Identify which cell holds the provided text, then report its [X, Y] central coordinate. 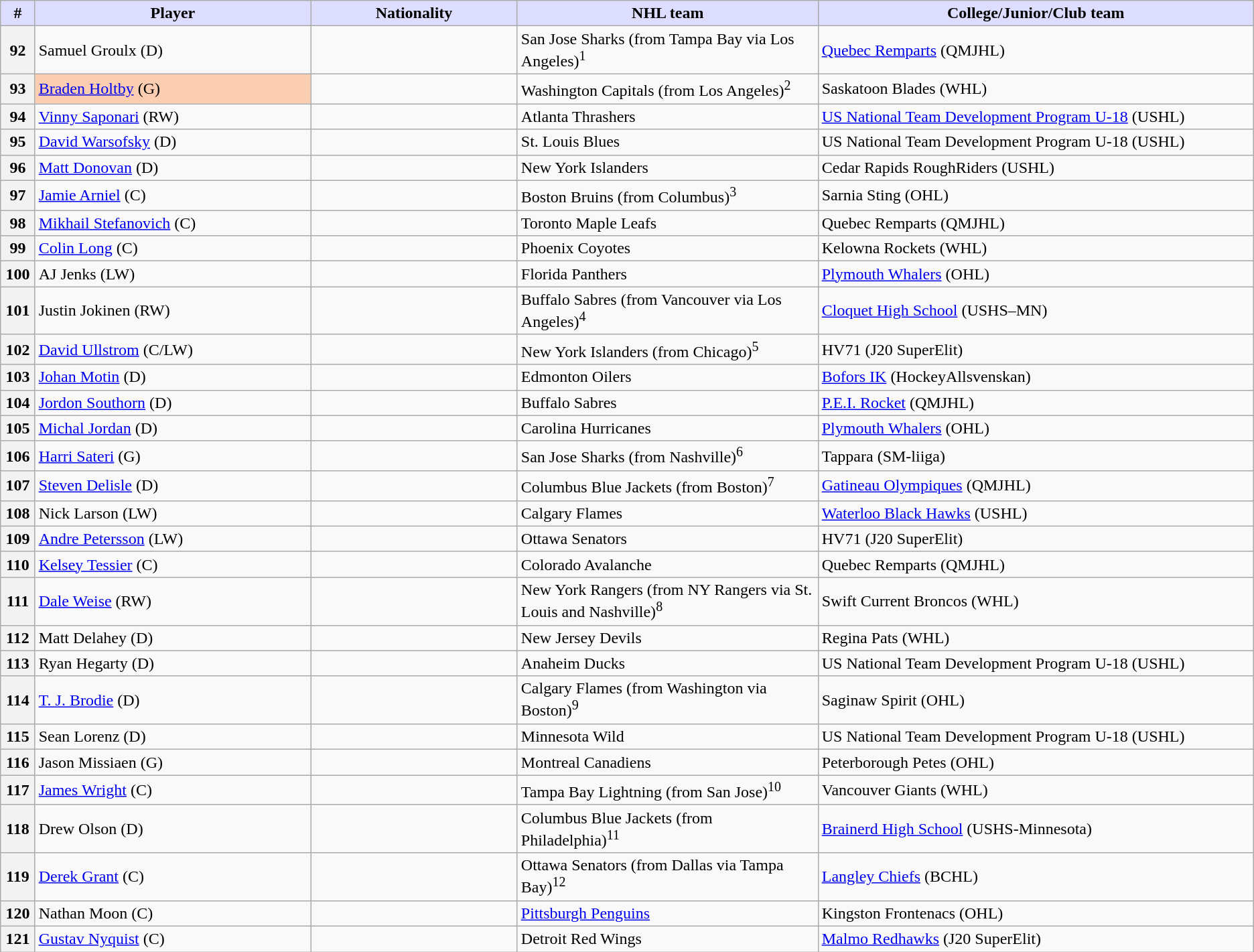
Cloquet High School (USHS–MN) [1036, 311]
Bofors IK (HockeyAllsvenskan) [1036, 377]
115 [17, 737]
P.E.I. Rocket (QMJHL) [1036, 403]
Gustav Nyquist (C) [173, 939]
117 [17, 791]
Edmonton Oilers [667, 377]
Columbus Blue Jackets (from Boston)7 [667, 486]
Anaheim Ducks [667, 663]
Washington Capitals (from Los Angeles)2 [667, 88]
92 [17, 50]
Jason Missiaen (G) [173, 762]
112 [17, 638]
Kelowna Rockets (WHL) [1036, 249]
David Warsofsky (D) [173, 142]
104 [17, 403]
101 [17, 311]
Nick Larson (LW) [173, 513]
103 [17, 377]
Justin Jokinen (RW) [173, 311]
Colin Long (C) [173, 249]
Pittsburgh Penguins [667, 913]
David Ullstrom (C/LW) [173, 350]
Kingston Frontenacs (OHL) [1036, 913]
Montreal Canadiens [667, 762]
102 [17, 350]
Gatineau Olympiques (QMJHL) [1036, 486]
St. Louis Blues [667, 142]
120 [17, 913]
111 [17, 601]
100 [17, 274]
Atlanta Thrashers [667, 117]
99 [17, 249]
Langley Chiefs (BCHL) [1036, 877]
Nationality [414, 13]
Matt Delahey (D) [173, 638]
Cedar Rapids RoughRiders (USHL) [1036, 167]
110 [17, 564]
106 [17, 456]
Nathan Moon (C) [173, 913]
Boston Bruins (from Columbus)3 [667, 196]
116 [17, 762]
Michal Jordan (D) [173, 428]
Florida Panthers [667, 274]
Brainerd High School (USHS-Minnesota) [1036, 829]
Malmo Redhawks (J20 SuperElit) [1036, 939]
Ottawa Senators (from Dallas via Tampa Bay)12 [667, 877]
Kelsey Tessier (C) [173, 564]
Calgary Flames (from Washington via Boston)9 [667, 700]
Peterborough Petes (OHL) [1036, 762]
94 [17, 117]
Saginaw Spirit (OHL) [1036, 700]
93 [17, 88]
Ottawa Senators [667, 539]
Calgary Flames [667, 513]
Drew Olson (D) [173, 829]
Detroit Red Wings [667, 939]
95 [17, 142]
Sarnia Sting (OHL) [1036, 196]
Derek Grant (C) [173, 877]
Jordon Southorn (D) [173, 403]
AJ Jenks (LW) [173, 274]
Regina Pats (WHL) [1036, 638]
Player [173, 13]
San Jose Sharks (from Nashville)6 [667, 456]
Vancouver Giants (WHL) [1036, 791]
105 [17, 428]
Columbus Blue Jackets (from Philadelphia)11 [667, 829]
118 [17, 829]
Buffalo Sabres (from Vancouver via Los Angeles)4 [667, 311]
Tampa Bay Lightning (from San Jose)10 [667, 791]
# [17, 13]
107 [17, 486]
97 [17, 196]
108 [17, 513]
98 [17, 223]
Andre Petersson (LW) [173, 539]
Toronto Maple Leafs [667, 223]
Saskatoon Blades (WHL) [1036, 88]
College/Junior/Club team [1036, 13]
Dale Weise (RW) [173, 601]
New Jersey Devils [667, 638]
109 [17, 539]
Waterloo Black Hawks (USHL) [1036, 513]
Tappara (SM-liiga) [1036, 456]
Braden Holtby (G) [173, 88]
Mikhail Stefanovich (C) [173, 223]
96 [17, 167]
New York Islanders (from Chicago)5 [667, 350]
Steven Delisle (D) [173, 486]
121 [17, 939]
Sean Lorenz (D) [173, 737]
113 [17, 663]
Johan Motin (D) [173, 377]
Minnesota Wild [667, 737]
114 [17, 700]
Vinny Saponari (RW) [173, 117]
Phoenix Coyotes [667, 249]
Carolina Hurricanes [667, 428]
NHL team [667, 13]
Swift Current Broncos (WHL) [1036, 601]
T. J. Brodie (D) [173, 700]
Colorado Avalanche [667, 564]
New York Islanders [667, 167]
Buffalo Sabres [667, 403]
Jamie Arniel (C) [173, 196]
Samuel Groulx (D) [173, 50]
119 [17, 877]
San Jose Sharks (from Tampa Bay via Los Angeles)1 [667, 50]
Ryan Hegarty (D) [173, 663]
Harri Sateri (G) [173, 456]
James Wright (C) [173, 791]
Matt Donovan (D) [173, 167]
New York Rangers (from NY Rangers via St. Louis and Nashville)8 [667, 601]
